Identify which cell holds the provided text, then report its [X, Y] central coordinate. 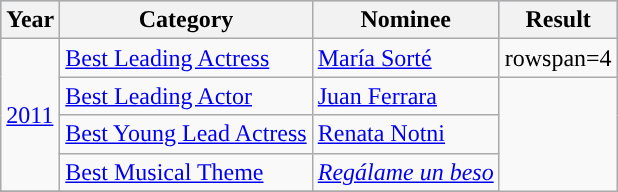
María Sorté [406, 58]
Renata Notni [406, 134]
Nominee [406, 20]
rowspan=4 [558, 58]
Best Leading Actor [186, 96]
2011 [30, 115]
Year [30, 20]
Result [558, 20]
Juan Ferrara [406, 96]
Best Leading Actress [186, 58]
Regálame un beso [406, 172]
Best Musical Theme [186, 172]
Best Young Lead Actress [186, 134]
Category [186, 20]
